Search for the cell housing the specified text and yield its (X, Y) center coordinate. 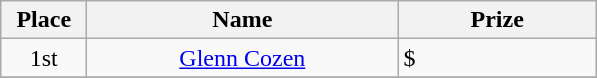
Prize (498, 20)
$ (498, 58)
Place (44, 20)
1st (44, 58)
Glenn Cozen (242, 58)
Name (242, 20)
